Return the (X, Y) coordinate for the center point of the cell that contains the specified text.  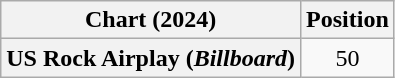
Chart (2024) (151, 20)
US Rock Airplay (Billboard) (151, 58)
50 (348, 58)
Position (348, 20)
